Provide the (X, Y) coordinate of the cell's center where the given text is located.  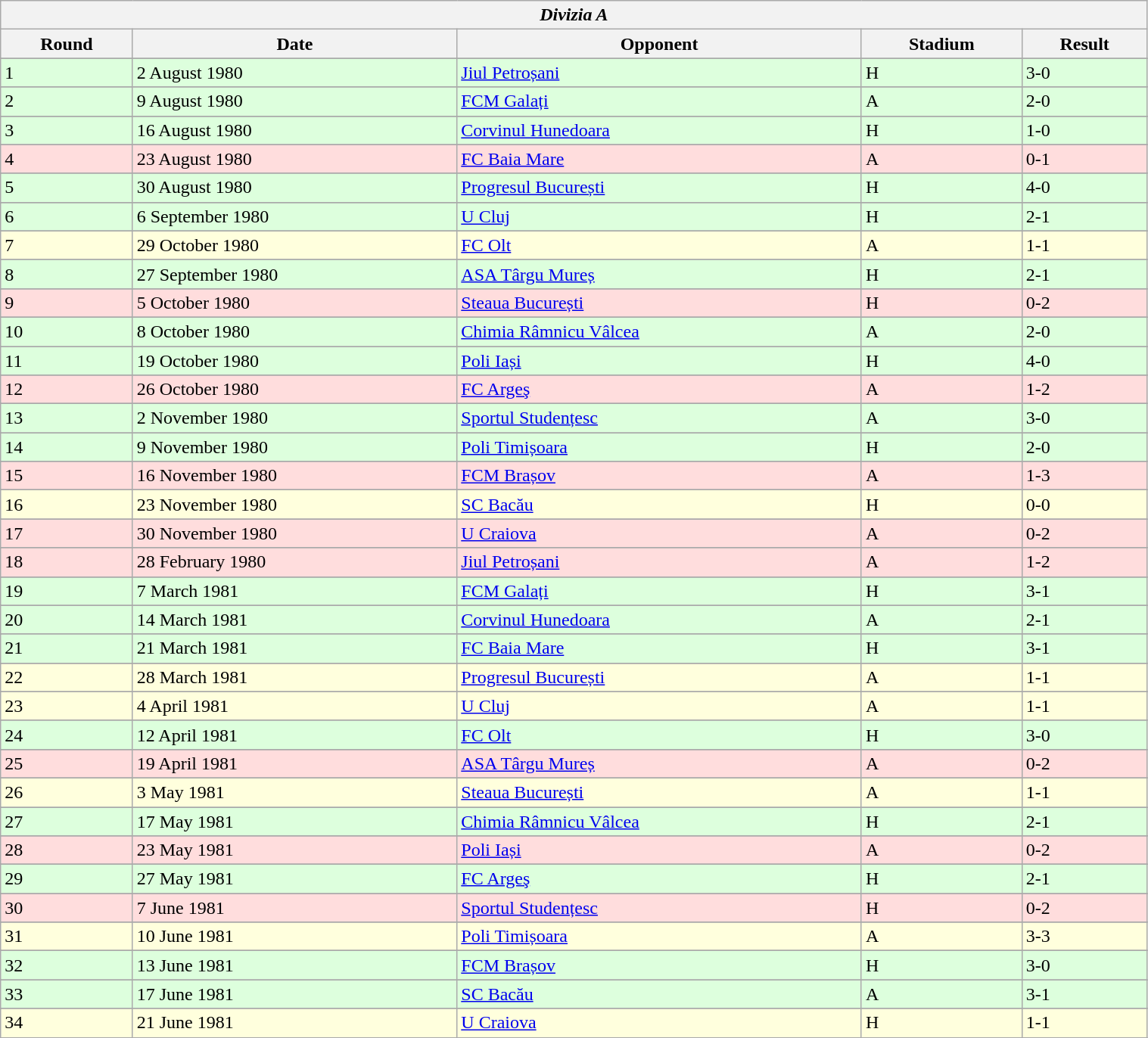
17 May 1981 (295, 821)
Opponent (660, 44)
10 June 1981 (295, 937)
1-0 (1084, 130)
19 October 1980 (295, 361)
28 February 1980 (295, 562)
24 (67, 735)
9 November 1980 (295, 447)
28 (67, 850)
Round (67, 44)
7 June 1981 (295, 908)
6 September 1980 (295, 216)
34 (67, 1023)
1 (67, 73)
0-1 (1084, 159)
26 October 1980 (295, 390)
14 March 1981 (295, 620)
33 (67, 994)
Divizia A (574, 15)
4 April 1981 (295, 706)
Stadium (941, 44)
2 (67, 101)
3 May 1981 (295, 792)
28 March 1981 (295, 677)
2 November 1980 (295, 418)
3-3 (1084, 937)
6 (67, 216)
10 (67, 331)
31 (67, 937)
15 (67, 476)
30 August 1980 (295, 188)
23 (67, 706)
9 (67, 303)
19 (67, 591)
9 August 1980 (295, 101)
Date (295, 44)
30 (67, 908)
30 November 1980 (295, 533)
23 November 1980 (295, 505)
32 (67, 965)
12 April 1981 (295, 735)
16 November 1980 (295, 476)
21 March 1981 (295, 648)
13 June 1981 (295, 965)
7 (67, 245)
25 (67, 763)
27 September 1980 (295, 274)
13 (67, 418)
1-3 (1084, 476)
27 (67, 821)
23 May 1981 (295, 850)
18 (67, 562)
17 June 1981 (295, 994)
8 (67, 274)
27 May 1981 (295, 879)
0-0 (1084, 505)
8 October 1980 (295, 331)
14 (67, 447)
17 (67, 533)
3 (67, 130)
29 (67, 879)
Result (1084, 44)
16 August 1980 (295, 130)
29 October 1980 (295, 245)
20 (67, 620)
11 (67, 361)
7 March 1981 (295, 591)
19 April 1981 (295, 763)
26 (67, 792)
12 (67, 390)
21 (67, 648)
22 (67, 677)
2 August 1980 (295, 73)
23 August 1980 (295, 159)
4 (67, 159)
16 (67, 505)
5 October 1980 (295, 303)
5 (67, 188)
21 June 1981 (295, 1023)
